Output the (X, Y) coordinate of the center of the cell containing the given text.  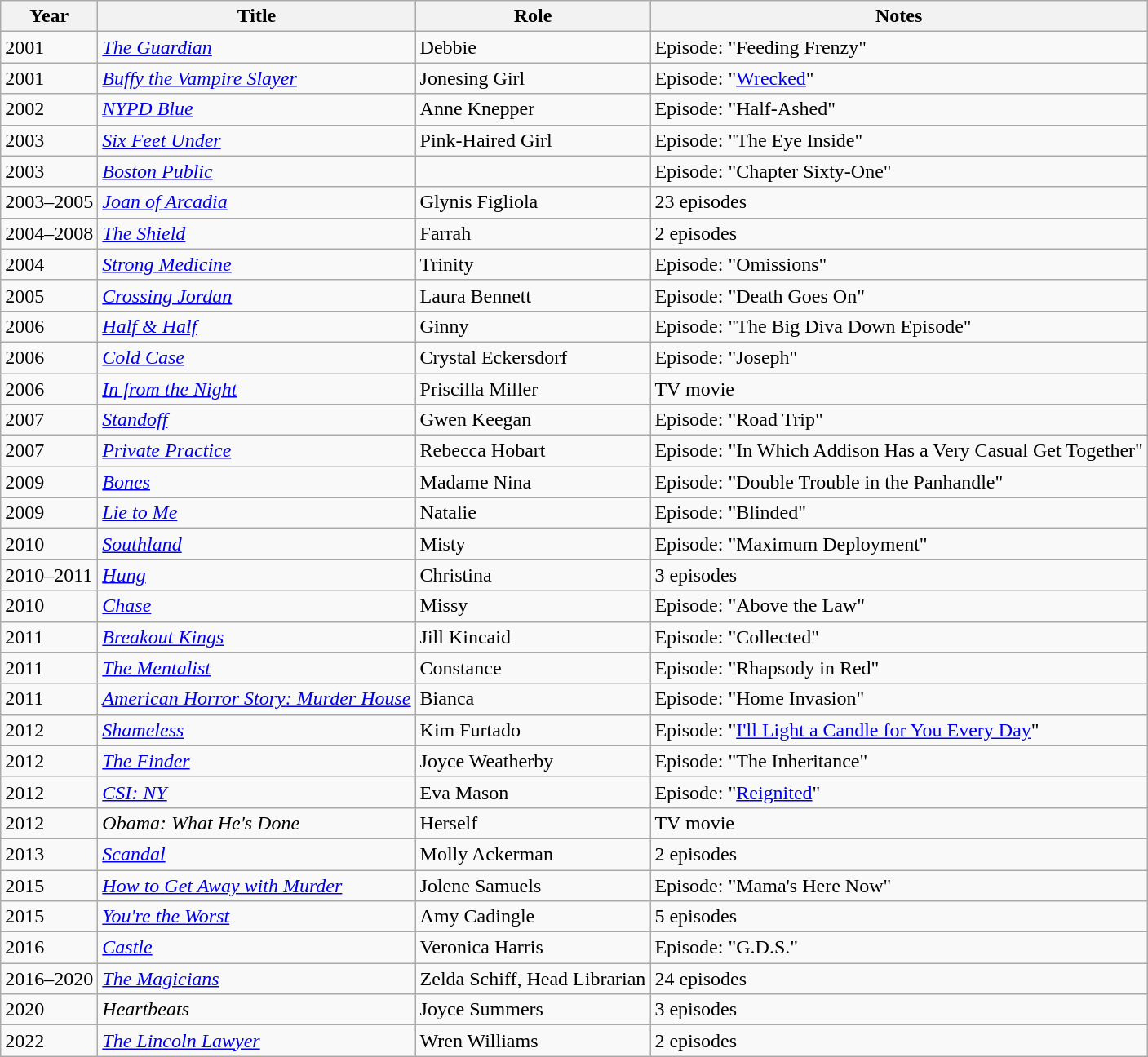
5 episodes (899, 917)
2016–2020 (49, 979)
Episode: "G.D.S." (899, 948)
Year (49, 16)
2016 (49, 948)
Misty (533, 544)
Shameless (256, 730)
NYPD Blue (256, 109)
Molly Ackerman (533, 854)
Southland (256, 544)
Chase (256, 606)
Ginny (533, 326)
Jolene Samuels (533, 885)
Episode: "I'll Light a Candle for You Every Day" (899, 730)
Episode: "The Big Diva Down Episode" (899, 326)
24 episodes (899, 979)
Christina (533, 575)
Episode: "Blinded" (899, 513)
Joyce Weatherby (533, 761)
In from the Night (256, 389)
Episode: "Collected" (899, 637)
Hung (256, 575)
Gwen Keegan (533, 420)
Episode: "Double Trouble in the Panhandle" (899, 482)
Role (533, 16)
Glynis Figliola (533, 202)
Constance (533, 668)
Episode: "The Inheritance" (899, 761)
2005 (49, 295)
Debbie (533, 47)
Episode: "The Eye Inside" (899, 140)
2022 (49, 1041)
Episode: "In Which Addison Has a Very Casual Get Together" (899, 451)
Farrah (533, 233)
Lie to Me (256, 513)
The Magicians (256, 979)
Rebecca Hobart (533, 451)
Episode: "Feeding Frenzy" (899, 47)
The Lincoln Lawyer (256, 1041)
Castle (256, 948)
Bianca (533, 699)
Bones (256, 482)
Obama: What He's Done (256, 823)
Private Practice (256, 451)
How to Get Away with Murder (256, 885)
2010–2011 (49, 575)
Notes (899, 16)
Standoff (256, 420)
23 episodes (899, 202)
Episode: "Half-Ashed" (899, 109)
Anne Knepper (533, 109)
Crossing Jordan (256, 295)
2003–2005 (49, 202)
Half & Half (256, 326)
The Mentalist (256, 668)
You're the Worst (256, 917)
Episode: "Rhapsody in Red" (899, 668)
Boston Public (256, 171)
Episode: "Home Invasion" (899, 699)
Joyce Summers (533, 1010)
American Horror Story: Murder House (256, 699)
Episode: "Above the Law" (899, 606)
The Guardian (256, 47)
Heartbeats (256, 1010)
2002 (49, 109)
2004–2008 (49, 233)
2013 (49, 854)
Six Feet Under (256, 140)
Episode: "Maximum Deployment" (899, 544)
Cold Case (256, 357)
The Shield (256, 233)
Scandal (256, 854)
Eva Mason (533, 792)
Veronica Harris (533, 948)
The Finder (256, 761)
Joan of Arcadia (256, 202)
Wren Williams (533, 1041)
Kim Furtado (533, 730)
Priscilla Miller (533, 389)
Trinity (533, 264)
Episode: "Road Trip" (899, 420)
Zelda Schiff, Head Librarian (533, 979)
Episode: "Joseph" (899, 357)
Natalie (533, 513)
CSI: NY (256, 792)
Episode: "Chapter Sixty-One" (899, 171)
Strong Medicine (256, 264)
Amy Cadingle (533, 917)
Jonesing Girl (533, 78)
Missy (533, 606)
Episode: "Death Goes On" (899, 295)
Episode: "Wrecked" (899, 78)
Laura Bennett (533, 295)
Buffy the Vampire Slayer (256, 78)
Jill Kincaid (533, 637)
Pink-Haired Girl (533, 140)
Herself (533, 823)
Title (256, 16)
Breakout Kings (256, 637)
2004 (49, 264)
Episode: "Omissions" (899, 264)
Crystal Eckersdorf (533, 357)
2020 (49, 1010)
Episode: "Reignited" (899, 792)
Madame Nina (533, 482)
Episode: "Mama's Here Now" (899, 885)
